Capture the cell that displays the provided text and extract its [X, Y] central coordinate. 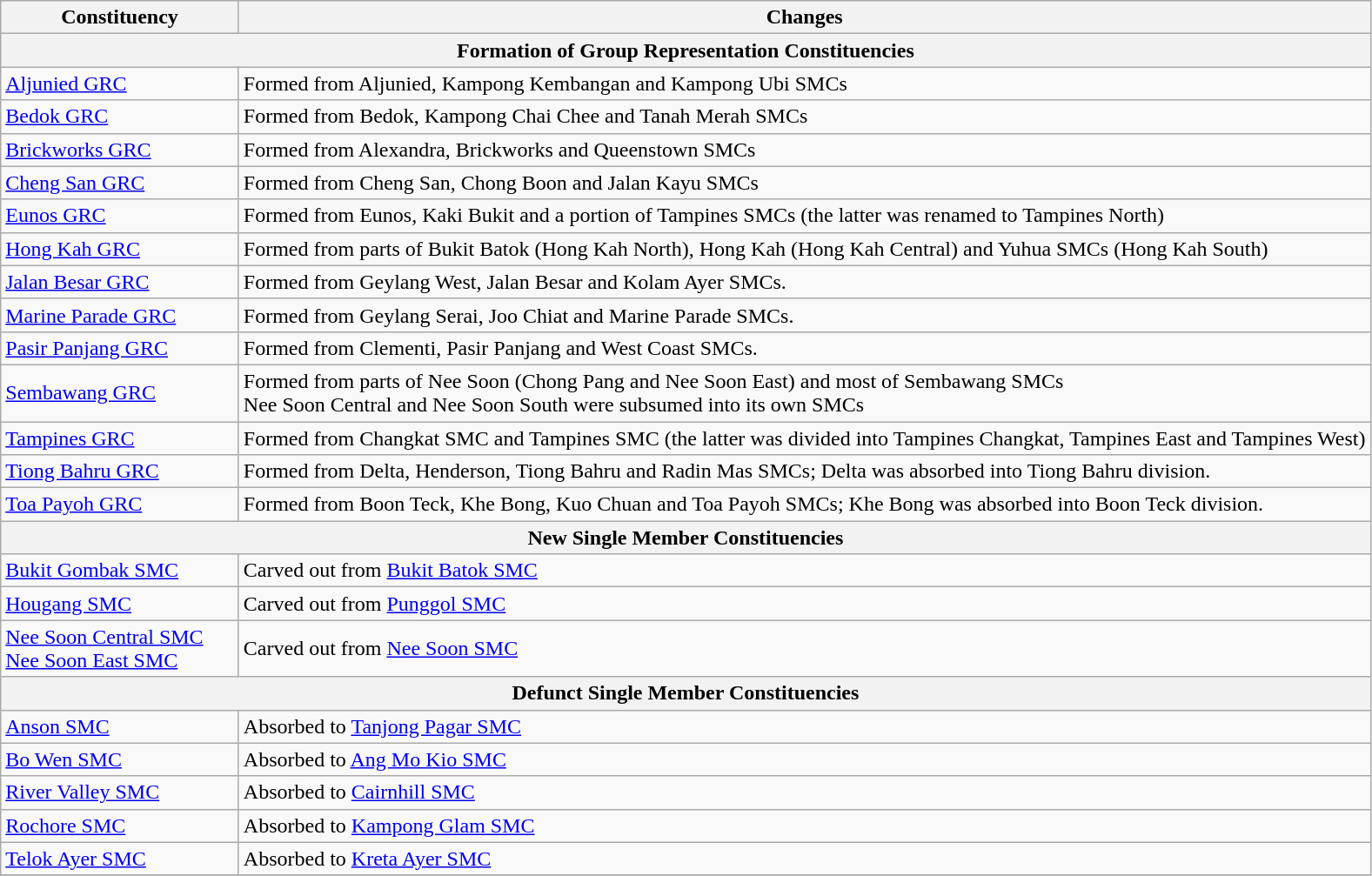
Eunos GRC [120, 216]
Aljunied GRC [120, 84]
Absorbed to Tanjong Pagar SMC [804, 726]
Pasir Panjang GRC [120, 348]
Formed from Aljunied, Kampong Kembangan and Kampong Ubi SMCs [804, 84]
Carved out from Punggol SMC [804, 604]
Formed from Alexandra, Brickworks and Queenstown SMCs [804, 150]
Formed from Delta, Henderson, Tiong Bahru and Radin Mas SMCs; Delta was absorbed into Tiong Bahru division. [804, 471]
Hong Kah GRC [120, 249]
Formed from Eunos, Kaki Bukit and a portion of Tampines SMCs (the latter was renamed to Tampines North) [804, 216]
Tiong Bahru GRC [120, 471]
Formed from Clementi, Pasir Panjang and West Coast SMCs. [804, 348]
Anson SMC [120, 726]
Toa Payoh GRC [120, 505]
Absorbed to Kreta Ayer SMC [804, 859]
Formation of Group Representation Constituencies [686, 50]
Marine Parade GRC [120, 315]
Brickworks GRC [120, 150]
Formed from Changkat SMC and Tampines SMC (the latter was divided into Tampines Changkat, Tampines East and Tampines West) [804, 438]
Carved out from Nee Soon SMC [804, 649]
Rochore SMC [120, 826]
Bedok GRC [120, 117]
Nee Soon Central SMCNee Soon East SMC [120, 649]
Telok Ayer SMC [120, 859]
Sembawang GRC [120, 393]
Absorbed to Cairnhill SMC [804, 792]
Absorbed to Ang Mo Kio SMC [804, 759]
River Valley SMC [120, 792]
Bukit Gombak SMC [120, 571]
Formed from parts of Bukit Batok (Hong Kah North), Hong Kah (Hong Kah Central) and Yuhua SMCs (Hong Kah South) [804, 249]
Formed from Cheng San, Chong Boon and Jalan Kayu SMCs [804, 183]
New Single Member Constituencies [686, 538]
Cheng San GRC [120, 183]
Jalan Besar GRC [120, 282]
Absorbed to Kampong Glam SMC [804, 826]
Formed from Boon Teck, Khe Bong, Kuo Chuan and Toa Payoh SMCs; Khe Bong was absorbed into Boon Teck division. [804, 505]
Carved out from Bukit Batok SMC [804, 571]
Formed from Geylang West, Jalan Besar and Kolam Ayer SMCs. [804, 282]
Defunct Single Member Constituencies [686, 693]
Tampines GRC [120, 438]
Formed from Bedok, Kampong Chai Chee and Tanah Merah SMCs [804, 117]
Changes [804, 17]
Bo Wen SMC [120, 759]
Constituency [120, 17]
Hougang SMC [120, 604]
Formed from Geylang Serai, Joo Chiat and Marine Parade SMCs. [804, 315]
